From the cell containing the given text, extract its center point as [X, Y] coordinate. 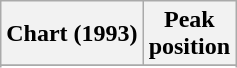
Peakposition [189, 34]
Chart (1993) [72, 34]
